Return [x, y] of the center of cell containing provided text 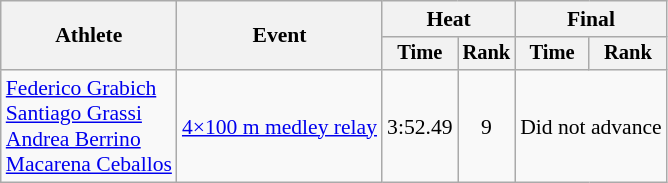
Final [591, 19]
Athlete [89, 36]
Heat [448, 19]
4×100 m medley relay [280, 126]
3:52.49 [420, 126]
Federico GrabichSantiago GrassiAndrea BerrinoMacarena Ceballos [89, 126]
9 [487, 126]
Did not advance [591, 126]
Event [280, 36]
